For the text-containing cell, return its midpoint in (X, Y) coordinate format. 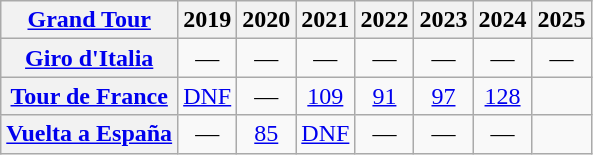
128 (502, 96)
Vuelta a España (90, 134)
97 (444, 96)
2020 (266, 20)
91 (384, 96)
2019 (208, 20)
85 (266, 134)
109 (326, 96)
2021 (326, 20)
2024 (502, 20)
2022 (384, 20)
Giro d'Italia (90, 58)
2025 (562, 20)
2023 (444, 20)
Tour de France (90, 96)
Grand Tour (90, 20)
